Provide the [x, y] coordinate of the cell's center where the given text is located.  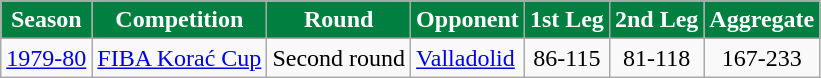
1979-80 [46, 58]
167-233 [762, 58]
Second round [339, 58]
Round [339, 20]
2nd Leg [656, 20]
1st Leg [566, 20]
Competition [180, 20]
Aggregate [762, 20]
Valladolid [468, 58]
81-118 [656, 58]
FIBA Korać Cup [180, 58]
Opponent [468, 20]
86-115 [566, 58]
Season [46, 20]
